Output the (x, y) coordinate of the center of the cell containing the given text.  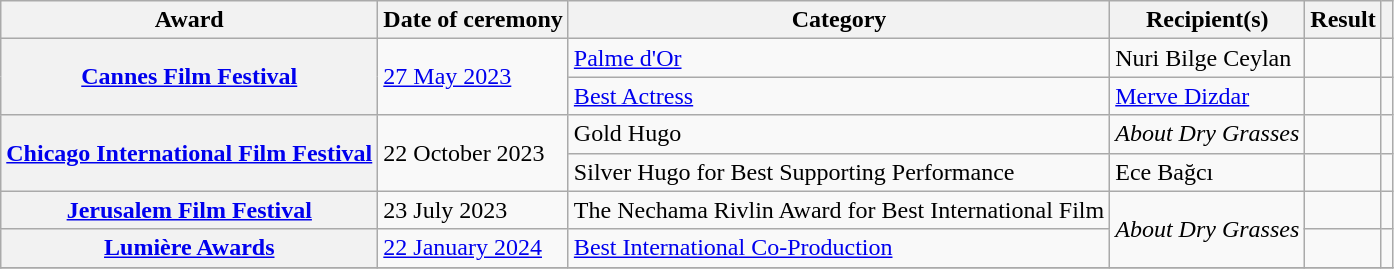
Palme d'Or (838, 58)
Date of ceremony (474, 20)
Jerusalem Film Festival (190, 210)
Best International Co-Production (838, 248)
23 July 2023 (474, 210)
The Nechama Rivlin Award for Best International Film (838, 210)
27 May 2023 (474, 77)
Best Actress (838, 96)
Nuri Bilge Ceylan (1208, 58)
Chicago International Film Festival (190, 153)
Category (838, 20)
Gold Hugo (838, 134)
Cannes Film Festival (190, 77)
Lumière Awards (190, 248)
Merve Dizdar (1208, 96)
Recipient(s) (1208, 20)
Ece Bağcı (1208, 172)
22 January 2024 (474, 248)
22 October 2023 (474, 153)
Silver Hugo for Best Supporting Performance (838, 172)
Award (190, 20)
Result (1343, 20)
